From the cell containing the given text, extract its center point as [X, Y] coordinate. 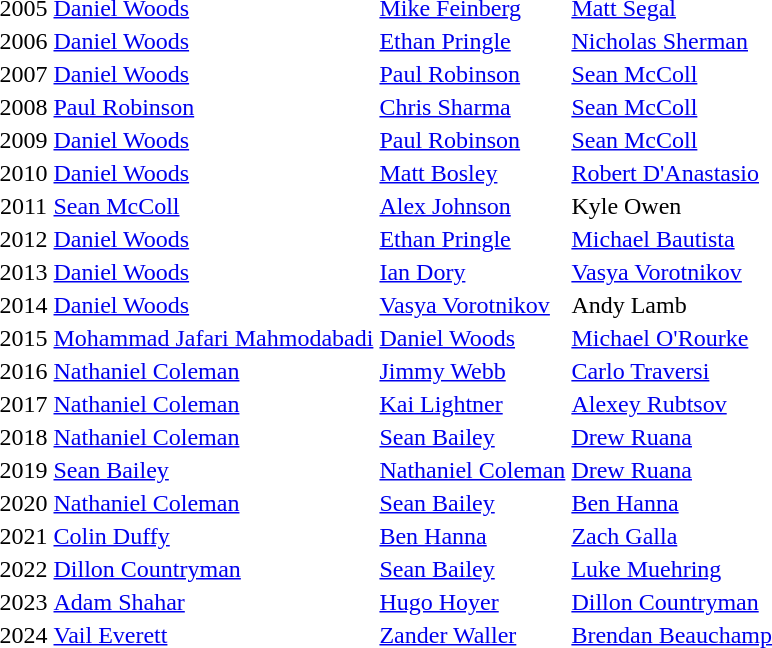
Sean McColl [214, 206]
Mohammad Jafari Mahmodabadi [214, 338]
Adam Shahar [214, 602]
Ian Dory [472, 272]
Ben Hanna [472, 536]
Hugo Hoyer [472, 602]
Colin Duffy [214, 536]
Matt Bosley [472, 173]
Kai Lightner [472, 404]
Chris Sharma [472, 107]
Vasya Vorotnikov [472, 305]
Alex Johnson [472, 206]
Jimmy Webb [472, 371]
Dillon Countryman [214, 569]
